Locate the cell with the specified text and output its [x, y] center coordinate. 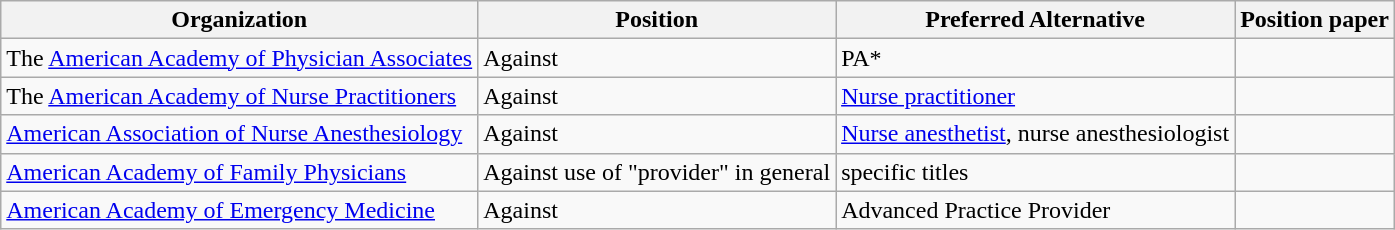
The American Academy of Nurse Practitioners [240, 96]
Advanced Practice Provider [1036, 210]
Against use of "provider" in general [657, 172]
American Association of Nurse Anesthesiology [240, 134]
Nurse practitioner [1036, 96]
The American Academy of Physician Associates [240, 58]
Nurse anesthetist, nurse anesthesiologist [1036, 134]
Position paper [1315, 20]
American Academy of Emergency Medicine [240, 210]
Preferred Alternative [1036, 20]
PA* [1036, 58]
specific titles [1036, 172]
Position [657, 20]
Organization [240, 20]
American Academy of Family Physicians [240, 172]
